Extract the [X, Y] coordinate from the center of the cell holding the provided text.  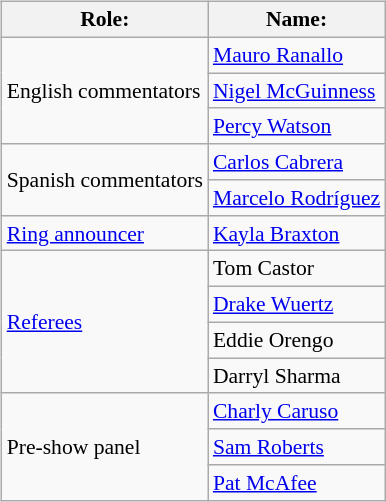
Pre-show panel [105, 446]
Eddie Orengo [296, 340]
Kayla Braxton [296, 233]
Sam Roberts [296, 447]
Referees [105, 322]
Tom Castor [296, 269]
Charly Caruso [296, 411]
Marcelo Rodríguez [296, 198]
Mauro Ranallo [296, 55]
English commentators [105, 90]
Ring announcer [105, 233]
Name: [296, 20]
Pat McAfee [296, 483]
Percy Watson [296, 126]
Carlos Cabrera [296, 162]
Nigel McGuinness [296, 91]
Spanish commentators [105, 180]
Role: [105, 20]
Darryl Sharma [296, 376]
Drake Wuertz [296, 305]
